Provide the (X, Y) coordinate of the cell's center where the given text is located.  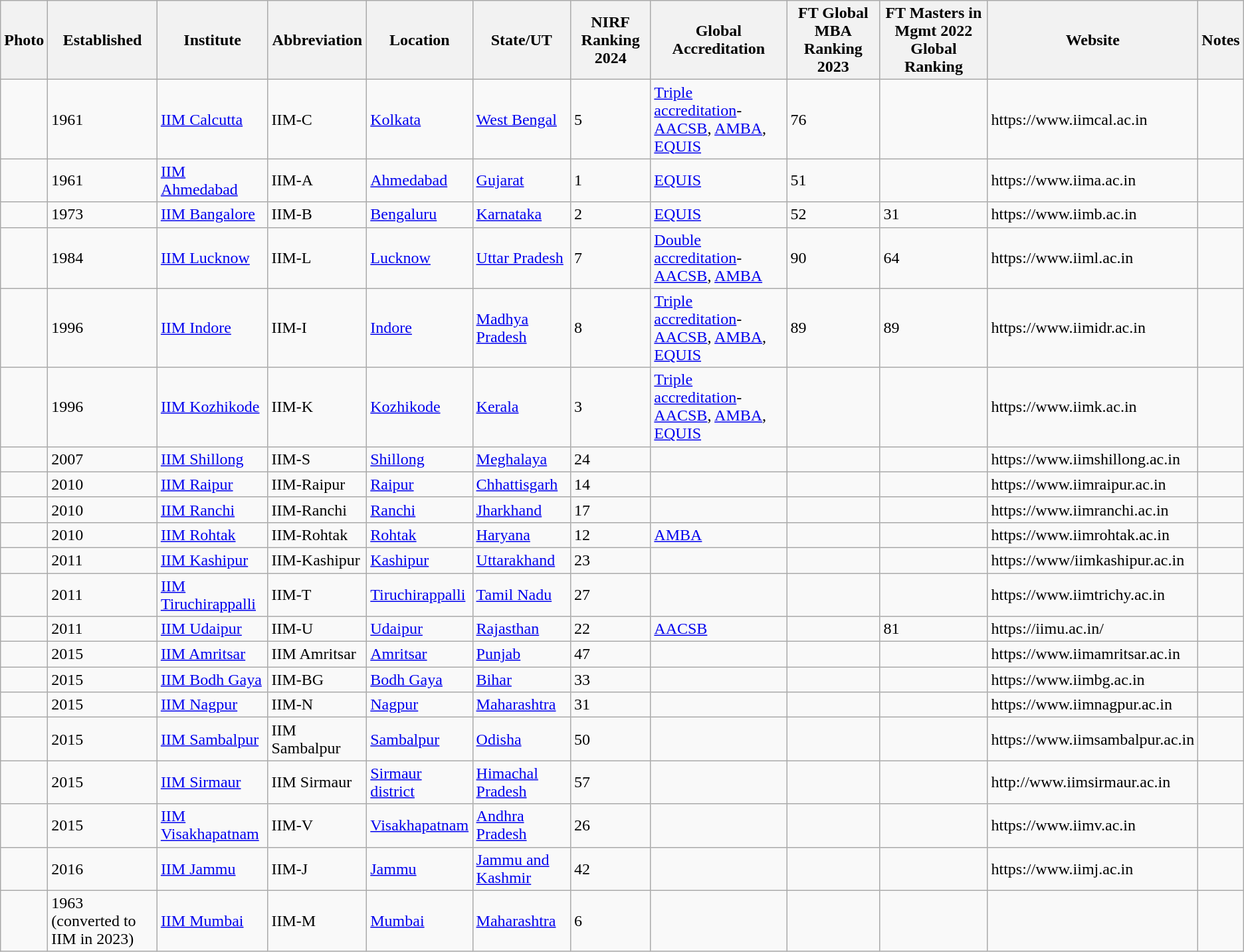
IIM Kozhikode (213, 407)
IIM-U (318, 629)
Kolkata (420, 120)
IIM-Ranchi (318, 510)
https://www.iimb.ac.in (1092, 215)
Kashipur (420, 560)
IIM Tiruchirappalli (213, 594)
Haryana (521, 535)
FT Global MBA Ranking 2023 (833, 40)
1 (610, 181)
IIM-Kashipur (318, 560)
https://www.iimnagpur.ac.in (1092, 705)
https://www.iimk.ac.in (1092, 407)
1973 (102, 215)
IIM-Raipur (318, 484)
IIM Rohtak (213, 535)
IIM-I (318, 328)
IIM Mumbai (213, 921)
https://www.iimcal.ac.in (1092, 120)
Bengaluru (420, 215)
https://www.iimv.ac.in (1092, 825)
https://www.iimraipur.ac.in (1092, 484)
IIM Kashipur (213, 560)
Shillong (420, 459)
Bihar (521, 680)
2016 (102, 869)
https://www.iimidr.ac.in (1092, 328)
50 (610, 739)
IIM Shillong (213, 459)
Rajasthan (521, 629)
6 (610, 921)
17 (610, 510)
Amritsar (420, 654)
7 (610, 258)
22 (610, 629)
Odisha (521, 739)
12 (610, 535)
52 (833, 215)
Tamil Nadu (521, 594)
Location (420, 40)
Kozhikode (420, 407)
https://www.iiml.ac.in (1092, 258)
IIM Udaipur (213, 629)
AACSB (719, 629)
2007 (102, 459)
IIM Visakhapatnam (213, 825)
http://www.iimsirmaur.ac.in (1092, 783)
AMBA (719, 535)
Punjab (521, 654)
Lucknow (420, 258)
Kerala (521, 407)
Indore (420, 328)
IIM Lucknow (213, 258)
Karnataka (521, 215)
https://www.iimranchi.ac.in (1092, 510)
https://iimu.ac.in/ (1092, 629)
Uttarakhand (521, 560)
IIM-BG (318, 680)
3 (610, 407)
14 (610, 484)
90 (833, 258)
Global Accreditation (719, 40)
https://www.iimbg.ac.in (1092, 680)
FT Masters in Mgmt 2022 Global Ranking (934, 40)
Jharkhand (521, 510)
https://www.iimamritsar.ac.in (1092, 654)
2 (610, 215)
Website (1092, 40)
IIM Ranchi (213, 510)
Chhattisgarh (521, 484)
Gujarat (521, 181)
IIM-B (318, 215)
5 (610, 120)
IIM-J (318, 869)
IIM Indore (213, 328)
Jammu and Kashmir (521, 869)
https://www.iimsambalpur.ac.in (1092, 739)
Bodh Gaya (420, 680)
1984 (102, 258)
Established (102, 40)
Mumbai (420, 921)
https://www.iima.ac.in (1092, 181)
Ahmedabad (420, 181)
https://www.iimtrichy.ac.in (1092, 594)
West Bengal (521, 120)
IIM-A (318, 181)
Madhya Pradesh (521, 328)
https://www.iimrohtak.ac.in (1092, 535)
https://www.iimshillong.ac.in (1092, 459)
42 (610, 869)
Abbreviation (318, 40)
Photo (24, 40)
76 (833, 120)
IIM Bodh Gaya (213, 680)
IIM-K (318, 407)
Udaipur (420, 629)
IIM-T (318, 594)
23 (610, 560)
26 (610, 825)
Jammu (420, 869)
State/UT (521, 40)
IIM-N (318, 705)
IIM-L (318, 258)
https://www.iimj.ac.in (1092, 869)
81 (934, 629)
IIM Ahmedabad (213, 181)
IIM Jammu (213, 869)
IIM Bangalore (213, 215)
57 (610, 783)
Meghalaya (521, 459)
Sirmaur district (420, 783)
NIRF Ranking 2024 (610, 40)
Himachal Pradesh (521, 783)
24 (610, 459)
64 (934, 258)
1963 (converted to IIM in 2023) (102, 921)
Nagpur (420, 705)
IIM-M (318, 921)
IIM Raipur (213, 484)
IIM-S (318, 459)
IIM Nagpur (213, 705)
Andhra Pradesh (521, 825)
47 (610, 654)
Rohtak (420, 535)
8 (610, 328)
Sambalpur (420, 739)
Institute (213, 40)
IIM Calcutta (213, 120)
Visakhapatnam (420, 825)
Ranchi (420, 510)
Notes (1221, 40)
IIM-Rohtak (318, 535)
Tiruchirappalli (420, 594)
51 (833, 181)
Uttar Pradesh (521, 258)
IIM-V (318, 825)
https://www/iimkashipur.ac.in (1092, 560)
33 (610, 680)
27 (610, 594)
IIM-C (318, 120)
Double accreditation-AACSB, AMBA (719, 258)
Raipur (420, 484)
